Locate the cell with the specified text and output its (x, y) center coordinate. 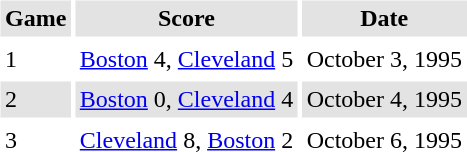
Boston 0, Cleveland 4 (186, 100)
October 4, 1995 (384, 100)
Boston 4, Cleveland 5 (186, 59)
Score (186, 18)
2 (35, 100)
Game (35, 18)
October 3, 1995 (384, 59)
1 (35, 59)
Date (384, 18)
